Return [X, Y] of the center of cell containing provided text 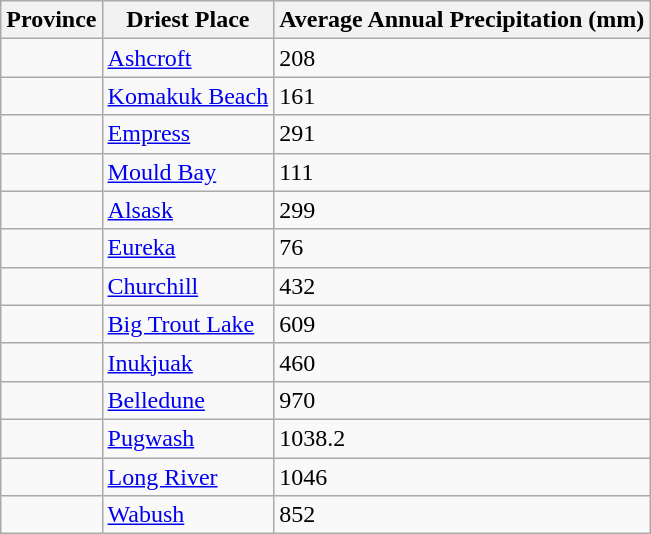
Ashcroft [188, 58]
Belledune [188, 400]
161 [462, 96]
1038.2 [462, 438]
970 [462, 400]
Alsask [188, 210]
Wabush [188, 515]
Big Trout Lake [188, 324]
432 [462, 286]
299 [462, 210]
Long River [188, 477]
76 [462, 248]
111 [462, 172]
460 [462, 362]
Empress [188, 134]
Mould Bay [188, 172]
Driest Place [188, 20]
609 [462, 324]
Eureka [188, 248]
Churchill [188, 286]
208 [462, 58]
Average Annual Precipitation (mm) [462, 20]
852 [462, 515]
Inukjuak [188, 362]
Pugwash [188, 438]
Province [52, 20]
291 [462, 134]
1046 [462, 477]
Komakuk Beach [188, 96]
